Provide the [X, Y] coordinate of the cell's center where the given text is located.  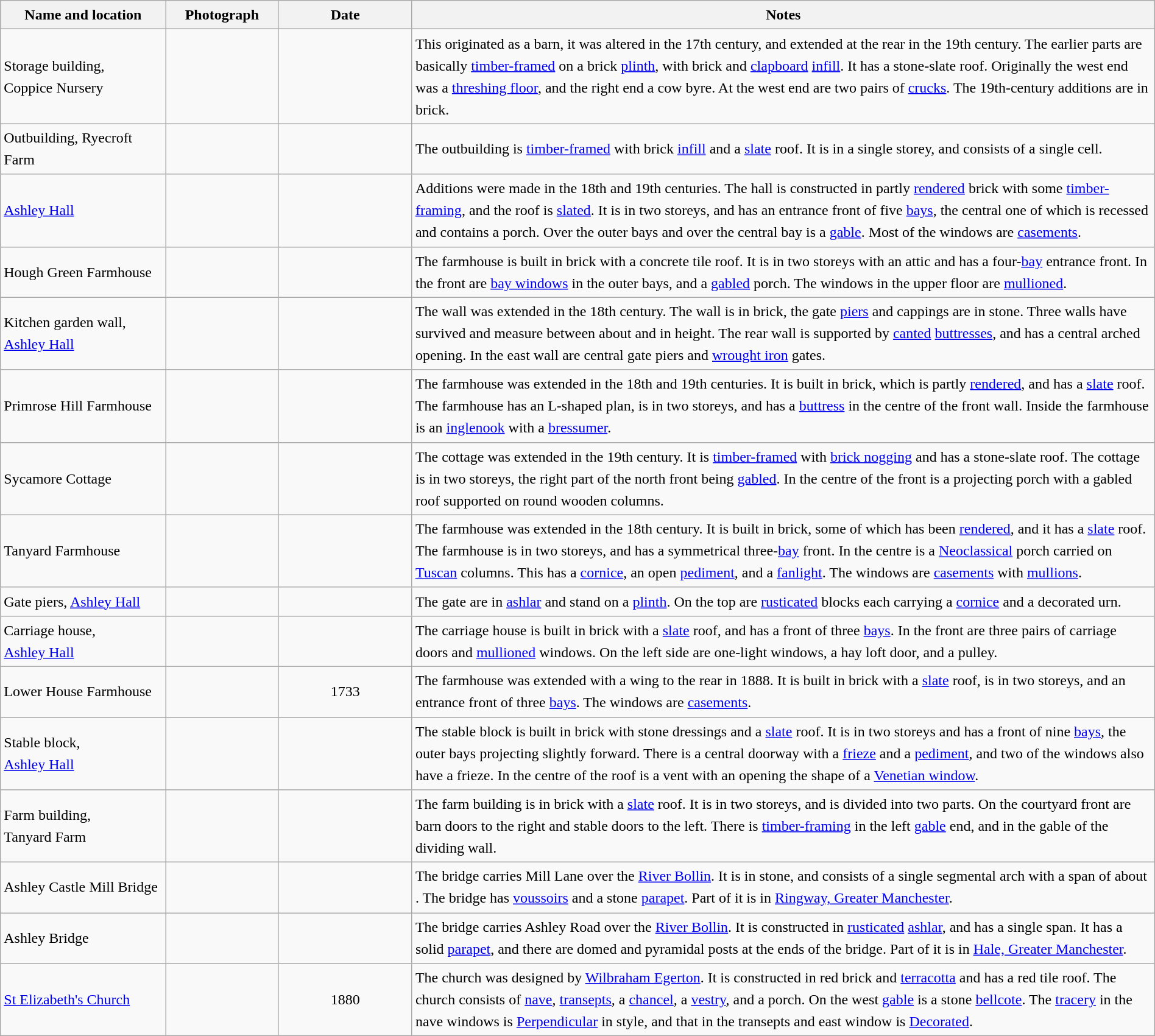
1880 [345, 1000]
Lower House Farmhouse [83, 692]
Ashley Bridge [83, 938]
Stable block,Ashley Hall [83, 754]
Ashley Castle Mill Bridge [83, 888]
Storage building,Coppice Nursery [83, 77]
Tanyard Farmhouse [83, 551]
Kitchen garden wall,Ashley Hall [83, 334]
Ashley Hall [83, 211]
Photograph [222, 15]
The outbuilding is timber-framed with brick infill and a slate roof. It is in a single storey, and consists of a single cell. [783, 149]
1733 [345, 692]
Date [345, 15]
Hough Green Farmhouse [83, 272]
Farm building,Tanyard Farm [83, 826]
Sycamore Cottage [83, 479]
Primrose Hill Farmhouse [83, 406]
Outbuilding, Ryecroft Farm [83, 149]
Name and location [83, 15]
Gate piers, Ashley Hall [83, 602]
Notes [783, 15]
Carriage house,Ashley Hall [83, 641]
The gate are in ashlar and stand on a plinth. On the top are rusticated blocks each carrying a cornice and a decorated urn. [783, 602]
St Elizabeth's Church [83, 1000]
